Locate the cell with the specified text and output its (x, y) center coordinate. 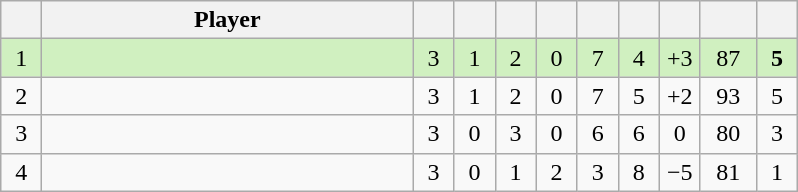
80 (728, 134)
+2 (680, 96)
87 (728, 58)
93 (728, 96)
−5 (680, 172)
81 (728, 172)
Player (228, 20)
+3 (680, 58)
8 (638, 172)
